Detect which cell encompasses the target text, then output its (X, Y) center coordinate. 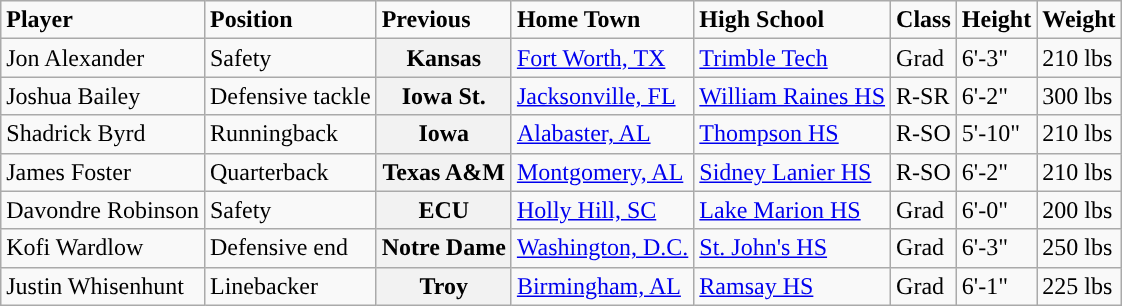
Jon Alexander (103, 58)
Washington, D.C. (602, 248)
R-SR (924, 96)
Home Town (602, 20)
Montgomery, AL (602, 172)
High School (792, 20)
Thompson HS (792, 134)
Holly Hill, SC (602, 210)
300 lbs (1079, 96)
James Foster (103, 172)
Defensive tackle (290, 96)
Iowa (444, 134)
Alabaster, AL (602, 134)
Class (924, 20)
Lake Marion HS (792, 210)
Birmingham, AL (602, 286)
Notre Dame (444, 248)
William Raines HS (792, 96)
200 lbs (1079, 210)
ECU (444, 210)
Defensive end (290, 248)
Quarterback (290, 172)
Position (290, 20)
6'-1" (996, 286)
Sidney Lanier HS (792, 172)
Linebacker (290, 286)
Iowa St. (444, 96)
Runningback (290, 134)
Ramsay HS (792, 286)
Height (996, 20)
Shadrick Byrd (103, 134)
250 lbs (1079, 248)
6'-0" (996, 210)
Justin Whisenhunt (103, 286)
225 lbs (1079, 286)
Fort Worth, TX (602, 58)
Jacksonville, FL (602, 96)
Kofi Wardlow (103, 248)
Trimble Tech (792, 58)
Kansas (444, 58)
Player (103, 20)
Previous (444, 20)
Joshua Bailey (103, 96)
Weight (1079, 20)
Texas A&M (444, 172)
Troy (444, 286)
Davondre Robinson (103, 210)
St. John's HS (792, 248)
5'-10" (996, 134)
